Return the [x, y] coordinate for the center point of the cell that contains the specified text.  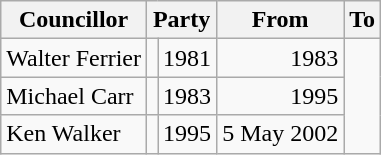
Councillor [74, 20]
5 May 2002 [280, 134]
To [362, 20]
1981 [188, 58]
Ken Walker [74, 134]
Michael Carr [74, 96]
Walter Ferrier [74, 58]
From [280, 20]
Party [181, 20]
